From the cell containing the given text, extract its center point as (x, y) coordinate. 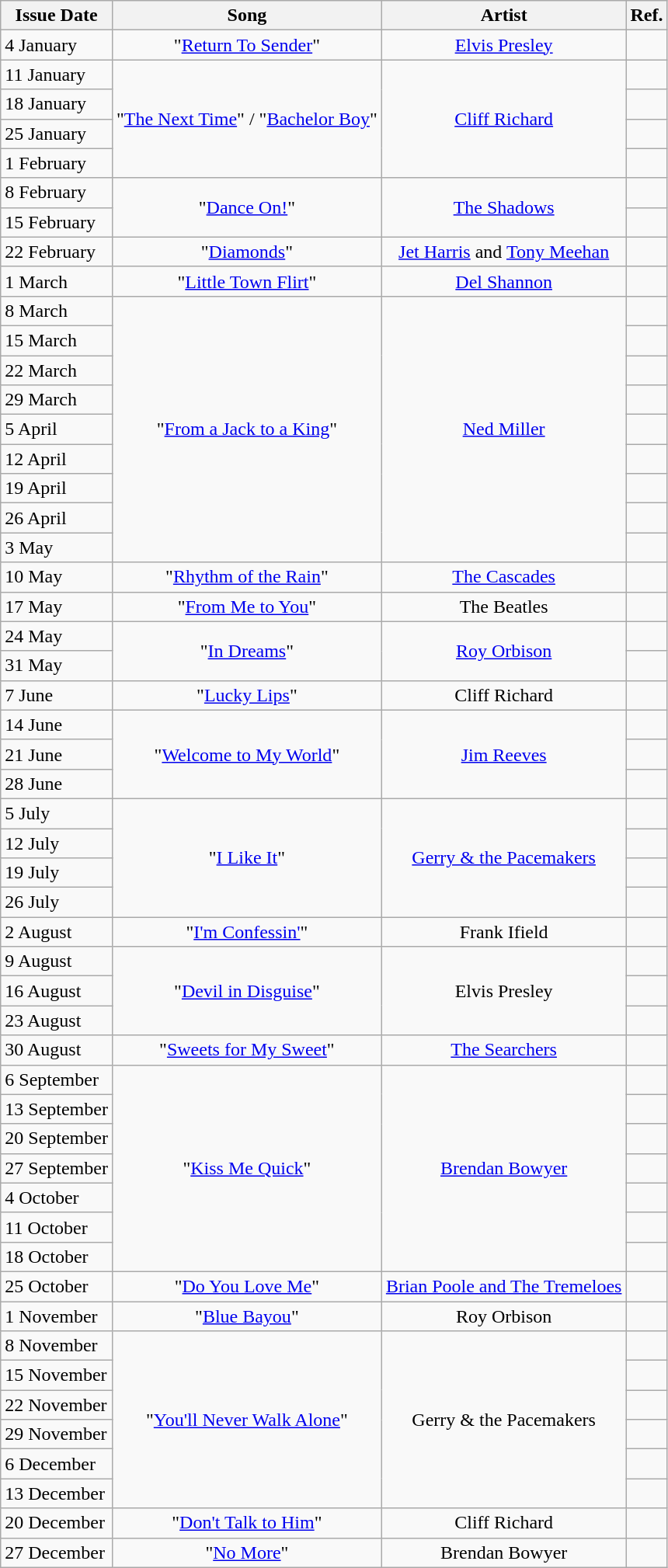
The Beatles (503, 607)
"I'm Confessin'" (247, 932)
15 November (57, 1375)
20 September (57, 1139)
"Blue Bayou" (247, 1316)
29 March (57, 400)
"From a Jack to a King" (247, 429)
21 June (57, 754)
"In Dreams" (247, 651)
"Diamonds" (247, 252)
15 February (57, 222)
"Do You Love Me" (247, 1286)
"Dance On!" (247, 207)
1 February (57, 163)
18 October (57, 1257)
"Return To Sender" (247, 45)
"You'll Never Walk Alone" (247, 1420)
8 March (57, 311)
The Shadows (503, 207)
4 January (57, 45)
"Devil in Disguise" (247, 991)
Jim Reeves (503, 754)
"Kiss Me Quick" (247, 1168)
5 April (57, 429)
19 April (57, 488)
11 January (57, 75)
22 November (57, 1405)
2 August (57, 932)
6 September (57, 1080)
12 April (57, 459)
28 June (57, 784)
18 January (57, 104)
15 March (57, 340)
27 December (57, 1552)
16 August (57, 991)
4 October (57, 1198)
Brian Poole and The Tremeloes (503, 1286)
24 May (57, 636)
Frank Ifield (503, 932)
10 May (57, 577)
The Cascades (503, 577)
13 September (57, 1109)
"Sweets for My Sweet" (247, 1050)
5 July (57, 813)
22 February (57, 252)
20 December (57, 1523)
"No More" (247, 1552)
25 October (57, 1286)
"From Me to You" (247, 607)
The Searchers (503, 1050)
"I Like It" (247, 857)
3 May (57, 548)
Jet Harris and Tony Meehan (503, 252)
1 March (57, 281)
29 November (57, 1434)
27 September (57, 1168)
7 June (57, 695)
14 June (57, 725)
8 November (57, 1346)
23 August (57, 1020)
17 May (57, 607)
8 February (57, 193)
12 July (57, 843)
6 December (57, 1464)
26 April (57, 518)
22 March (57, 370)
Del Shannon (503, 281)
Ned Miller (503, 429)
"Welcome to My World" (247, 754)
1 November (57, 1316)
11 October (57, 1227)
19 July (57, 873)
Ref. (646, 16)
31 May (57, 666)
"Don't Talk to Him" (247, 1523)
9 August (57, 961)
"The Next Time" / "Bachelor Boy" (247, 119)
"Rhythm of the Rain" (247, 577)
13 December (57, 1493)
"Little Town Flirt" (247, 281)
"Lucky Lips" (247, 695)
Issue Date (57, 16)
Artist (503, 16)
26 July (57, 902)
30 August (57, 1050)
25 January (57, 134)
Song (247, 16)
